From the cell containing the given text, extract its center point as [X, Y] coordinate. 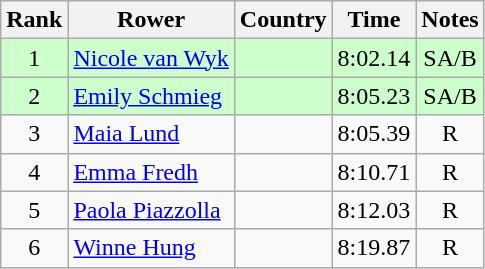
Winne Hung [151, 248]
8:05.39 [374, 134]
8:12.03 [374, 210]
Paola Piazzolla [151, 210]
Emma Fredh [151, 172]
5 [34, 210]
6 [34, 248]
Rower [151, 20]
4 [34, 172]
8:02.14 [374, 58]
Rank [34, 20]
3 [34, 134]
8:05.23 [374, 96]
Nicole van Wyk [151, 58]
1 [34, 58]
Country [283, 20]
8:10.71 [374, 172]
Maia Lund [151, 134]
Notes [450, 20]
Time [374, 20]
2 [34, 96]
8:19.87 [374, 248]
Emily Schmieg [151, 96]
